For the text-containing cell, return its midpoint in [X, Y] coordinate format. 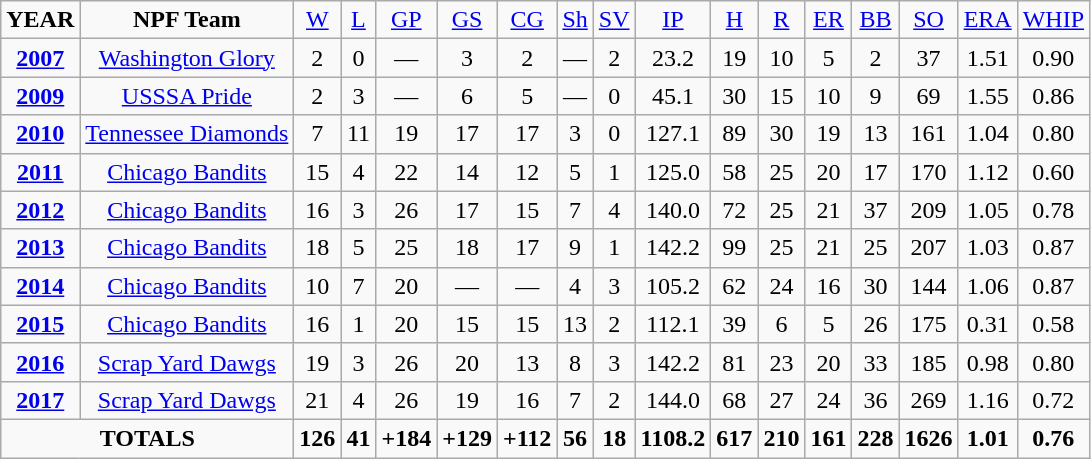
269 [928, 400]
2015 [40, 324]
45.1 [673, 96]
+184 [406, 438]
2017 [40, 400]
0.78 [1053, 210]
Sh [575, 20]
185 [928, 362]
0.98 [988, 362]
USSSA Pride [187, 96]
+112 [526, 438]
0.60 [1053, 172]
33 [876, 362]
127.1 [673, 134]
72 [734, 210]
58 [734, 172]
0.58 [1053, 324]
1.01 [988, 438]
36 [876, 400]
0.86 [1053, 96]
R [782, 20]
2009 [40, 96]
99 [734, 248]
14 [468, 172]
8 [575, 362]
WHIP [1053, 20]
1.04 [988, 134]
0.72 [1053, 400]
2010 [40, 134]
0.76 [1053, 438]
Washington Glory [187, 58]
89 [734, 134]
39 [734, 324]
ER [828, 20]
0.90 [1053, 58]
11 [358, 134]
W [318, 20]
L [358, 20]
1.12 [988, 172]
69 [928, 96]
62 [734, 286]
1.05 [988, 210]
56 [575, 438]
2016 [40, 362]
23 [782, 362]
1.03 [988, 248]
H [734, 20]
210 [782, 438]
1.06 [988, 286]
23.2 [673, 58]
1.55 [988, 96]
2007 [40, 58]
1.51 [988, 58]
1.16 [988, 400]
GP [406, 20]
22 [406, 172]
1108.2 [673, 438]
140.0 [673, 210]
27 [782, 400]
175 [928, 324]
112.1 [673, 324]
1626 [928, 438]
+129 [468, 438]
0.31 [988, 324]
NPF Team [187, 20]
207 [928, 248]
125.0 [673, 172]
105.2 [673, 286]
BB [876, 20]
CG [526, 20]
144.0 [673, 400]
209 [928, 210]
IP [673, 20]
SO [928, 20]
228 [876, 438]
2012 [40, 210]
68 [734, 400]
617 [734, 438]
2014 [40, 286]
ERA [988, 20]
2013 [40, 248]
GS [468, 20]
81 [734, 362]
2011 [40, 172]
SV [614, 20]
YEAR [40, 20]
12 [526, 172]
41 [358, 438]
TOTALS [148, 438]
144 [928, 286]
Tennessee Diamonds [187, 134]
170 [928, 172]
126 [318, 438]
